Capture the cell that displays the provided text and extract its (x, y) central coordinate. 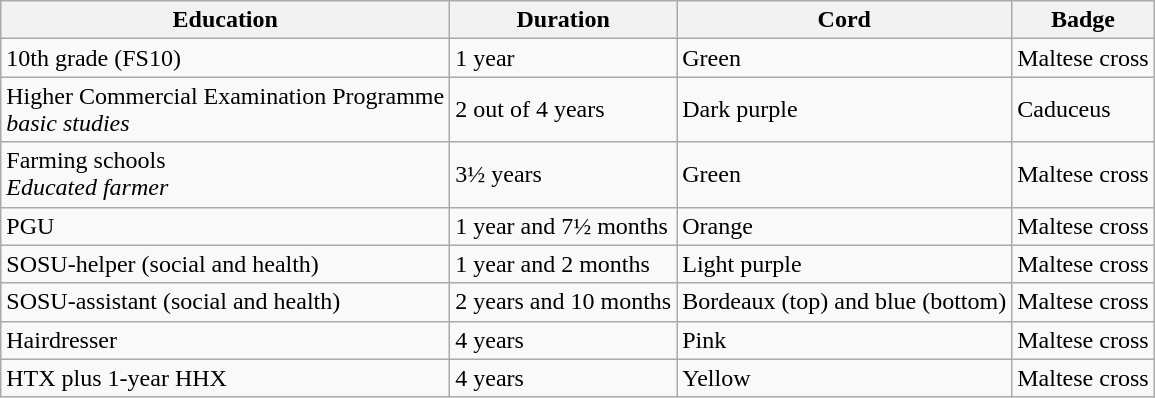
Duration (564, 20)
Farming schoolsEducated farmer (226, 174)
SOSU-helper (social and health) (226, 264)
Cord (844, 20)
10th grade (FS10) (226, 58)
Bordeaux (top) and blue (bottom) (844, 302)
Light purple (844, 264)
Dark purple (844, 110)
2 out of 4 years (564, 110)
Orange (844, 226)
1 year and 2 months (564, 264)
Higher Commercial Examination Programme basic studies (226, 110)
Caduceus (1083, 110)
SOSU-assistant (social and health) (226, 302)
Hairdresser (226, 340)
1 year (564, 58)
HTX plus 1-year HHX (226, 378)
Pink (844, 340)
1 year and 7½ months (564, 226)
Education (226, 20)
PGU (226, 226)
2 years and 10 months (564, 302)
3½ years (564, 174)
Badge (1083, 20)
Yellow (844, 378)
